Extract the (X, Y) coordinate from the center of the cell holding the provided text.  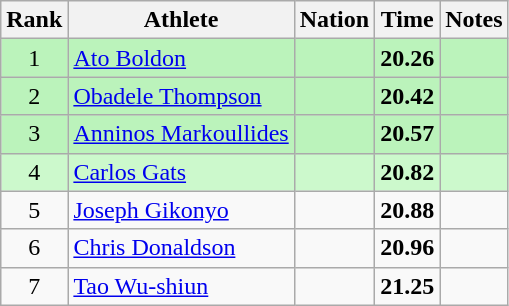
5 (34, 210)
Athlete (181, 20)
Anninos Markoullides (181, 134)
1 (34, 58)
Ato Boldon (181, 58)
4 (34, 172)
20.42 (408, 96)
Obadele Thompson (181, 96)
20.96 (408, 248)
20.82 (408, 172)
20.26 (408, 58)
20.57 (408, 134)
20.88 (408, 210)
Joseph Gikonyo (181, 210)
7 (34, 286)
Chris Donaldson (181, 248)
3 (34, 134)
21.25 (408, 286)
Tao Wu-shiun (181, 286)
Time (408, 20)
Nation (334, 20)
2 (34, 96)
Carlos Gats (181, 172)
6 (34, 248)
Notes (474, 20)
Rank (34, 20)
